Pinpoint the cell where the given text exists, returning its (x, y) midpoint coordinate. 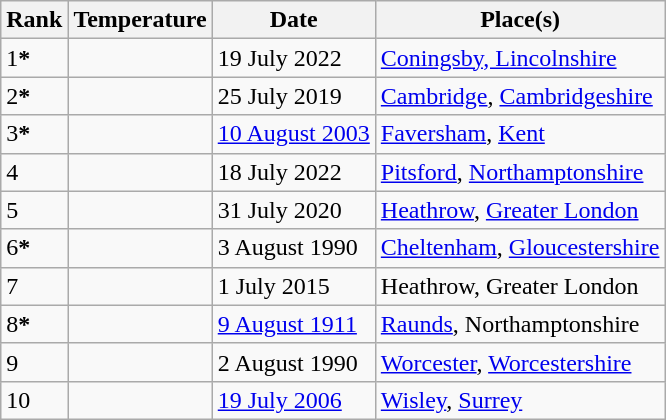
Temperature (140, 20)
9 August 1911 (294, 324)
1 July 2015 (294, 286)
Rank (34, 20)
1* (34, 58)
Cheltenham, Gloucestershire (520, 248)
7 (34, 286)
19 July 2006 (294, 400)
Place(s) (520, 20)
10 August 2003 (294, 134)
31 July 2020 (294, 210)
5 (34, 210)
3* (34, 134)
Date (294, 20)
Pitsford, Northamptonshire (520, 172)
2* (34, 96)
6* (34, 248)
9 (34, 362)
2 August 1990 (294, 362)
8* (34, 324)
Raunds, Northamptonshire (520, 324)
Wisley, Surrey (520, 400)
18 July 2022 (294, 172)
Worcester, Worcestershire (520, 362)
10 (34, 400)
Cambridge, Cambridgeshire (520, 96)
Faversham, Kent (520, 134)
Coningsby, Lincolnshire (520, 58)
25 July 2019 (294, 96)
19 July 2022 (294, 58)
3 August 1990 (294, 248)
4 (34, 172)
